Find where the given text appears and provide that cell's center as [x, y] coordinate. 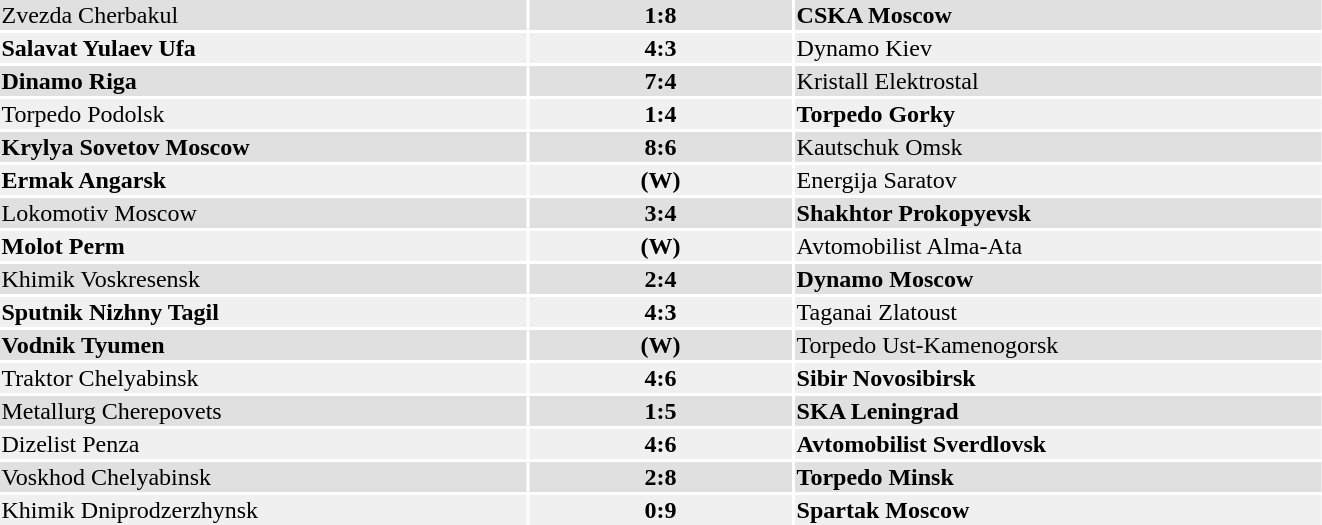
Dinamo Riga [263, 81]
Salavat Yulaev Ufa [263, 48]
8:6 [660, 147]
Energija Saratov [1058, 180]
Khimik Voskresensk [263, 279]
Sibir Novosibirsk [1058, 378]
Torpedo Ust-Kamenogorsk [1058, 345]
CSKA Moscow [1058, 15]
Khimik Dniprodzerzhynsk [263, 510]
Lokomotiv Moscow [263, 213]
2:8 [660, 477]
Traktor Chelyabinsk [263, 378]
1:5 [660, 411]
Metallurg Cherepovets [263, 411]
Torpedo Podolsk [263, 114]
Krylya Sovetov Moscow [263, 147]
SKA Leningrad [1058, 411]
Dynamo Kiev [1058, 48]
2:4 [660, 279]
Dynamo Moscow [1058, 279]
Vodnik Tyumen [263, 345]
0:9 [660, 510]
Spartak Moscow [1058, 510]
Kautschuk Omsk [1058, 147]
Avtomobilist Sverdlovsk [1058, 444]
Molot Perm [263, 246]
Torpedo Gorky [1058, 114]
1:4 [660, 114]
Torpedo Minsk [1058, 477]
Kristall Elektrostal [1058, 81]
7:4 [660, 81]
1:8 [660, 15]
Voskhod Chelyabinsk [263, 477]
Zvezda Cherbakul [263, 15]
Ermak Angarsk [263, 180]
Sputnik Nizhny Tagil [263, 312]
Avtomobilist Alma-Ata [1058, 246]
Taganai Zlatoust [1058, 312]
3:4 [660, 213]
Shakhtor Prokopyevsk [1058, 213]
Dizelist Penza [263, 444]
